Output the [x, y] coordinate of the center of the cell containing the given text.  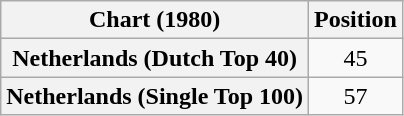
45 [356, 58]
Chart (1980) [155, 20]
Netherlands (Single Top 100) [155, 96]
Position [356, 20]
Netherlands (Dutch Top 40) [155, 58]
57 [356, 96]
